Determine the [X, Y] coordinate at the center of the cell enclosing the given text.  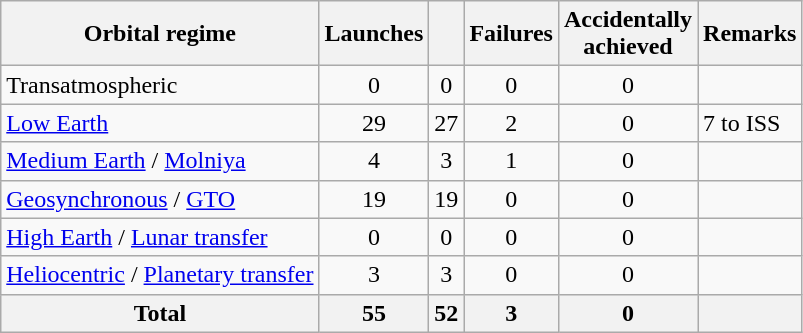
29 [374, 123]
Geosynchronous / GTO [160, 199]
Total [160, 313]
7 to ISS [750, 123]
4 [374, 161]
55 [374, 313]
Heliocentric / Planetary transfer [160, 275]
Orbital regime [160, 34]
Failures [512, 34]
1 [512, 161]
Accidentallyachieved [628, 34]
27 [446, 123]
Transatmospheric [160, 85]
Low Earth [160, 123]
2 [512, 123]
Remarks [750, 34]
Launches [374, 34]
High Earth / Lunar transfer [160, 237]
Medium Earth / Molniya [160, 161]
52 [446, 313]
